Find where the given text appears and provide that cell's center as [x, y] coordinate. 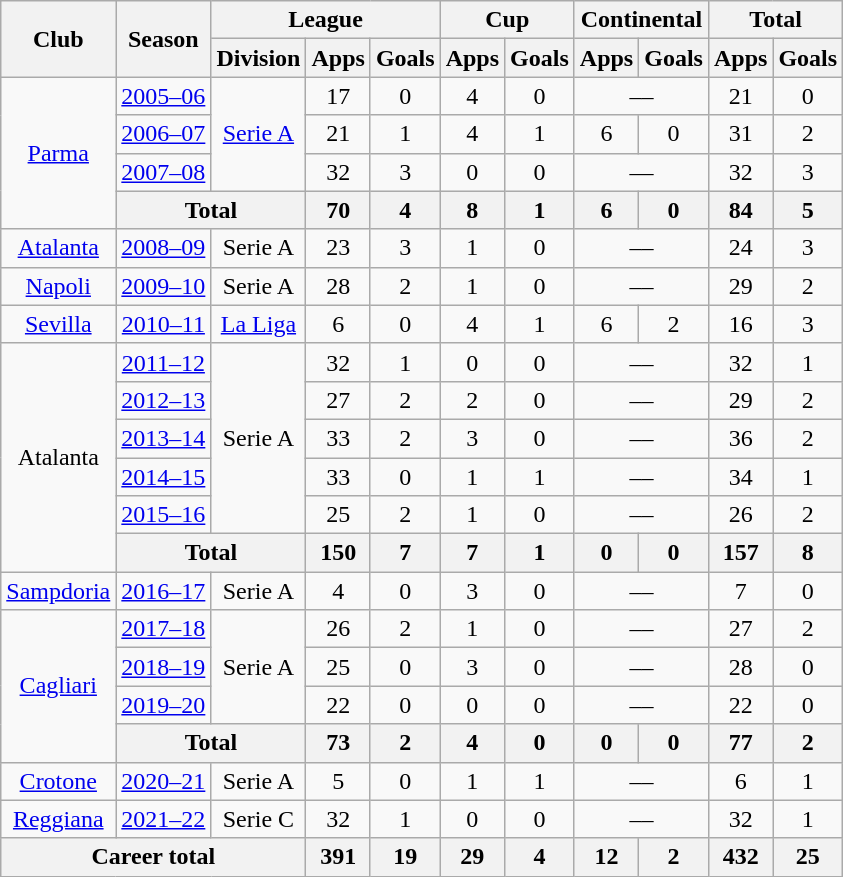
Serie C [258, 819]
2014–15 [164, 477]
Career total [154, 857]
2009–10 [164, 286]
23 [338, 248]
2020–21 [164, 781]
Cagliari [58, 686]
2013–14 [164, 438]
391 [338, 857]
2017–18 [164, 629]
157 [740, 553]
La Liga [258, 324]
432 [740, 857]
2012–13 [164, 400]
2007–08 [164, 172]
2016–17 [164, 591]
Season [164, 39]
2019–20 [164, 705]
24 [740, 248]
Continental [641, 20]
2010–11 [164, 324]
2011–12 [164, 362]
Crotone [58, 781]
17 [338, 96]
19 [405, 857]
2015–16 [164, 515]
2006–07 [164, 134]
16 [740, 324]
Club [58, 39]
— [641, 172]
70 [338, 210]
2005–06 [164, 96]
34 [740, 477]
Sevilla [58, 324]
12 [606, 857]
31 [740, 134]
2008–09 [164, 248]
36 [740, 438]
150 [338, 553]
Sampdoria [58, 591]
League [326, 20]
2018–19 [164, 667]
84 [740, 210]
Cup [507, 20]
77 [740, 743]
73 [338, 743]
Parma [58, 153]
Reggiana [58, 819]
Napoli [58, 286]
2021–22 [164, 819]
Division [258, 58]
